Return the (X, Y) coordinate for the center point of the cell that contains the specified text.  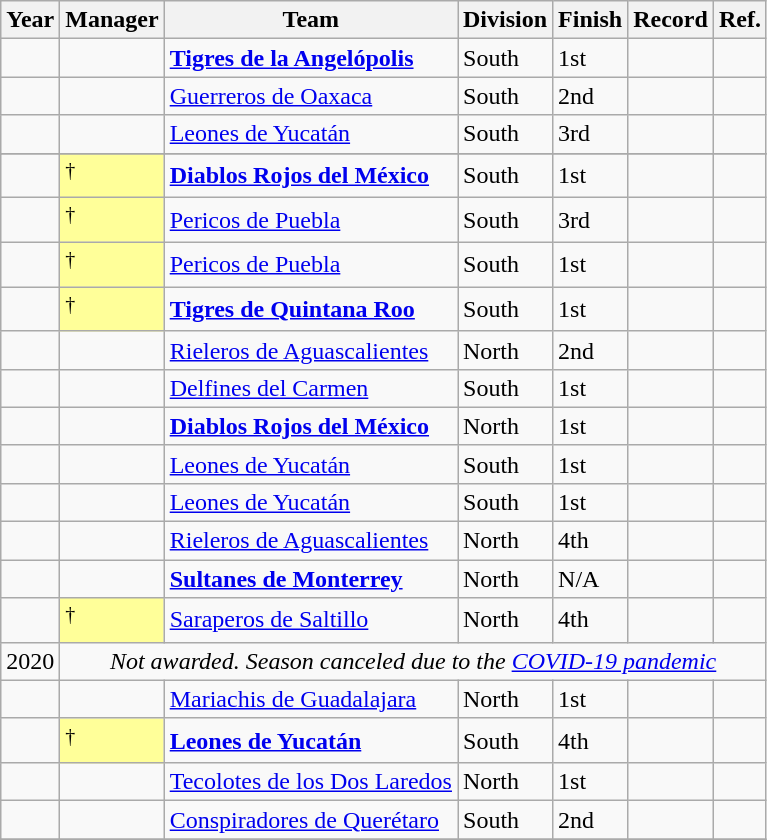
Saraperos de Saltillo (310, 620)
Manager (112, 20)
Finish (590, 20)
Tigres de la Angelópolis (310, 58)
Team (310, 20)
Ref. (740, 20)
Guerreros de Oaxaca (310, 96)
Mariachis de Guadalajara (310, 699)
N/A (590, 579)
Tigres de Quintana Roo (310, 310)
Record (671, 20)
Not awarded. Season canceled due to the COVID-19 pandemic (414, 661)
Delfines del Carmen (310, 388)
2020 (30, 661)
Year (30, 20)
Division (506, 20)
Sultanes de Monterrey (310, 579)
Conspiradores de Querétaro (310, 820)
Tecolotes de los Dos Laredos (310, 782)
